Extract the (X, Y) coordinate from the center of the cell holding the provided text.  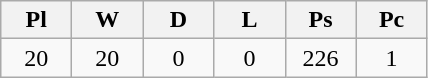
Ps (320, 20)
W (108, 20)
Pl (36, 20)
226 (320, 58)
1 (392, 58)
L (250, 20)
Pc (392, 20)
D (178, 20)
